Determine the (x, y) coordinate at the center of the cell enclosing the given text.  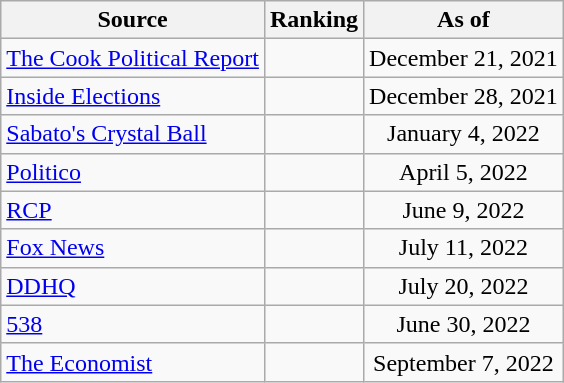
December 21, 2021 (464, 58)
September 7, 2022 (464, 362)
Inside Elections (133, 96)
Source (133, 20)
June 30, 2022 (464, 324)
July 20, 2022 (464, 286)
The Cook Political Report (133, 58)
As of (464, 20)
Politico (133, 172)
The Economist (133, 362)
DDHQ (133, 286)
January 4, 2022 (464, 134)
Fox News (133, 248)
RCP (133, 210)
Ranking (314, 20)
July 11, 2022 (464, 248)
December 28, 2021 (464, 96)
538 (133, 324)
Sabato's Crystal Ball (133, 134)
April 5, 2022 (464, 172)
June 9, 2022 (464, 210)
